Find where the given text appears and provide that cell's center as [X, Y] coordinate. 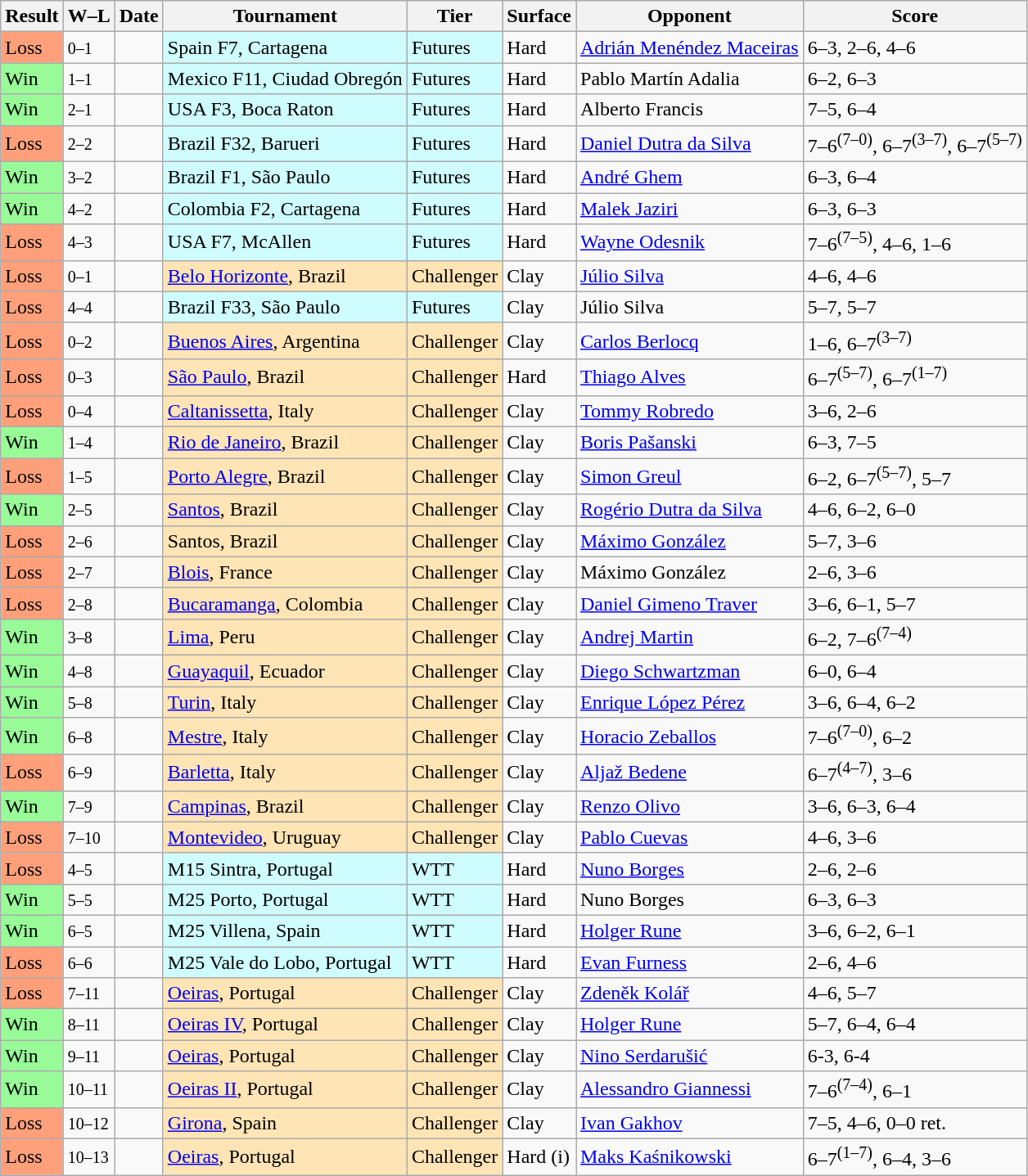
Evan Furness [690, 962]
10–12 [88, 1123]
6–5 [88, 930]
6–2, 7–6(7–4) [915, 637]
7–9 [88, 806]
Ivan Gakhov [690, 1123]
8–11 [88, 1025]
Nino Serdarušić [690, 1056]
5–5 [88, 899]
Caltanissetta, Italy [285, 411]
10–13 [88, 1157]
Bucaramanga, Colombia [285, 603]
2–7 [88, 572]
Montevideo, Uruguay [285, 837]
6–3, 6–4 [915, 178]
9–11 [88, 1056]
7–10 [88, 837]
4–6, 4–6 [915, 276]
7–5, 4–6, 0–0 ret. [915, 1123]
Boris Pašanski [690, 443]
7–11 [88, 994]
Rogério Dutra da Silva [690, 510]
Opponent [690, 16]
USA F3, Boca Raton [285, 110]
Alessandro Giannessi [690, 1090]
Wayne Odesnik [690, 242]
5–7, 5–7 [915, 307]
1–5 [88, 476]
M25 Villena, Spain [285, 930]
Campinas, Brazil [285, 806]
Oeiras II, Portugal [285, 1090]
3–8 [88, 637]
4–6, 3–6 [915, 837]
Carlos Berlocq [690, 340]
5–7, 6–4, 6–4 [915, 1025]
2–8 [88, 603]
5–8 [88, 702]
6–9 [88, 773]
Belo Horizonte, Brazil [285, 276]
6–7(4–7), 3–6 [915, 773]
Rio de Janeiro, Brazil [285, 443]
Simon Greul [690, 476]
Zdeněk Kolář [690, 994]
Lima, Peru [285, 637]
1–1 [88, 79]
0–4 [88, 411]
Aljaž Bedene [690, 773]
4–2 [88, 209]
4–6, 5–7 [915, 994]
6-3, 6-4 [915, 1056]
3–6, 6–1, 5–7 [915, 603]
3–6, 6–3, 6–4 [915, 806]
Enrique López Pérez [690, 702]
Daniel Gimeno Traver [690, 603]
Surface [539, 16]
Hard (i) [539, 1157]
6–6 [88, 962]
1–4 [88, 443]
M25 Vale do Lobo, Portugal [285, 962]
Spain F7, Cartagena [285, 47]
Porto Alegre, Brazil [285, 476]
3–6, 2–6 [915, 411]
Brazil F33, São Paulo [285, 307]
São Paulo, Brazil [285, 378]
6–0, 6–4 [915, 671]
4–3 [88, 242]
Brazil F32, Barueri [285, 144]
Tommy Robredo [690, 411]
2–6, 2–6 [915, 868]
Score [915, 16]
Buenos Aires, Argentina [285, 340]
7–6(7–5), 4–6, 1–6 [915, 242]
6–3, 7–5 [915, 443]
6–2, 6–7(5–7), 5–7 [915, 476]
Mexico F11, Ciudad Obregón [285, 79]
4–4 [88, 307]
Renzo Olivo [690, 806]
Blois, France [285, 572]
Adrián Menéndez Maceiras [690, 47]
Daniel Dutra da Silva [690, 144]
Guayaquil, Ecuador [285, 671]
USA F7, McAllen [285, 242]
6–8 [88, 737]
2–6, 4–6 [915, 962]
0–3 [88, 378]
Andrej Martin [690, 637]
5–7, 3–6 [915, 541]
3–2 [88, 178]
Horacio Zeballos [690, 737]
Date [139, 16]
Colombia F2, Cartagena [285, 209]
Tournament [285, 16]
Brazil F1, São Paulo [285, 178]
Result [32, 16]
Tier [454, 16]
Barletta, Italy [285, 773]
M25 Porto, Portugal [285, 899]
7–6(7–0), 6–7(3–7), 6–7(5–7) [915, 144]
6–7(5–7), 6–7(1–7) [915, 378]
André Ghem [690, 178]
2–5 [88, 510]
W–L [88, 16]
Turin, Italy [285, 702]
Alberto Francis [690, 110]
Oeiras IV, Portugal [285, 1025]
4–8 [88, 671]
1–6, 6–7(3–7) [915, 340]
2–1 [88, 110]
Maks Kaśnikowski [690, 1157]
7–6(7–0), 6–2 [915, 737]
3–6, 6–4, 6–2 [915, 702]
0–2 [88, 340]
6–3, 2–6, 4–6 [915, 47]
6–2, 6–3 [915, 79]
6–7(1–7), 6–4, 3–6 [915, 1157]
4–5 [88, 868]
3–6, 6–2, 6–1 [915, 930]
Malek Jaziri [690, 209]
2–2 [88, 144]
4–6, 6–2, 6–0 [915, 510]
Pablo Martín Adalia [690, 79]
Mestre, Italy [285, 737]
Girona, Spain [285, 1123]
2–6, 3–6 [915, 572]
10–11 [88, 1090]
Pablo Cuevas [690, 837]
Thiago Alves [690, 378]
7–6(7–4), 6–1 [915, 1090]
7–5, 6–4 [915, 110]
2–6 [88, 541]
M15 Sintra, Portugal [285, 868]
Diego Schwartzman [690, 671]
